Detect which cell encompasses the target text, then output its [X, Y] center coordinate. 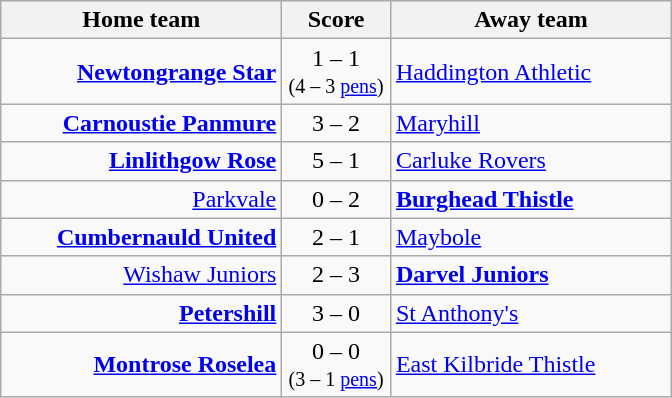
1 – 1(4 – 3 pens) [336, 72]
Montrose Roselea [142, 364]
Maryhill [530, 123]
2 – 1 [336, 237]
3 – 0 [336, 313]
Wishaw Juniors [142, 275]
Maybole [530, 237]
5 – 1 [336, 161]
Newtongrange Star [142, 72]
Petershill [142, 313]
East Kilbride Thistle [530, 364]
Carnoustie Panmure [142, 123]
Home team [142, 20]
Darvel Juniors [530, 275]
Haddington Athletic [530, 72]
Parkvale [142, 199]
Score [336, 20]
Linlithgow Rose [142, 161]
Away team [530, 20]
Carluke Rovers [530, 161]
Burghead Thistle [530, 199]
0 – 0(3 – 1 pens) [336, 364]
0 – 2 [336, 199]
2 – 3 [336, 275]
3 – 2 [336, 123]
Cumbernauld United [142, 237]
St Anthony's [530, 313]
